Identify which cell holds the provided text, then report its (X, Y) central coordinate. 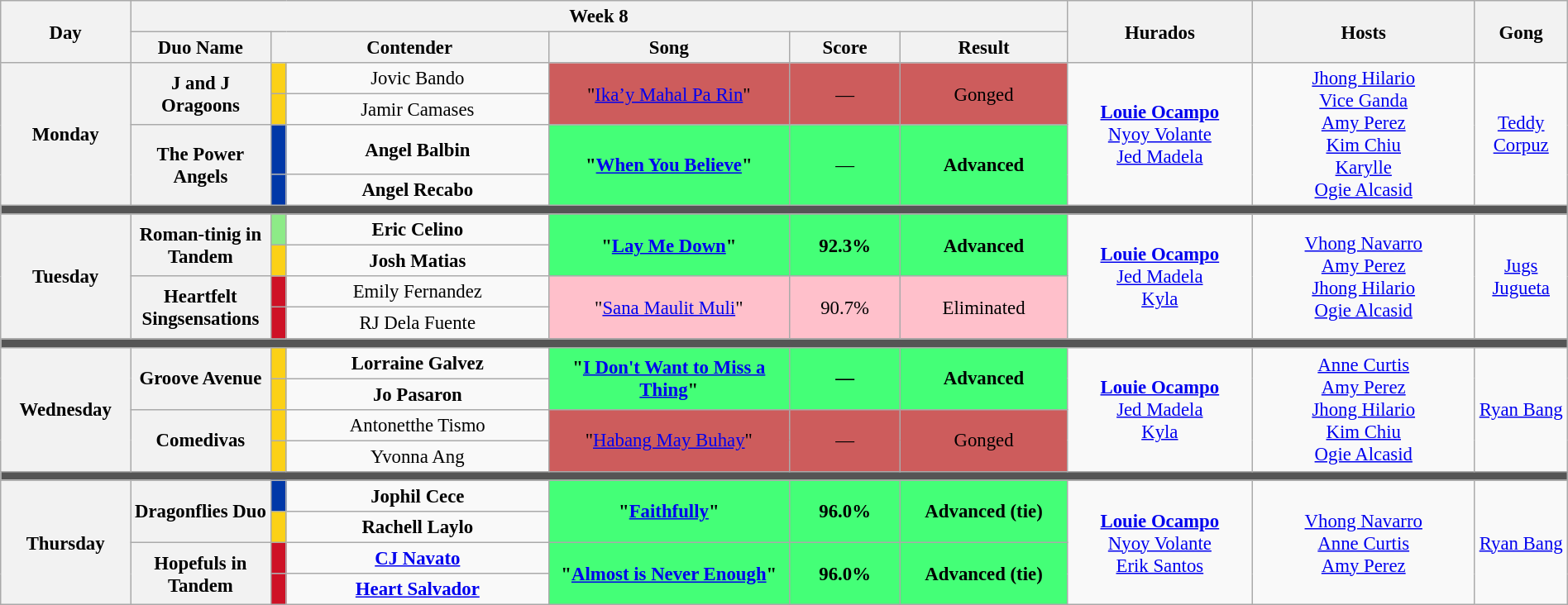
"Almost is Never Enough" (668, 574)
Hosts (1363, 31)
Louie OcampoNyoy VolanteErik Santos (1159, 542)
Rachell Laylo (417, 527)
Thursday (66, 542)
Week 8 (599, 17)
Lorraine Galvez (417, 363)
Angel Balbin (417, 150)
Hopefuls in Tandem (201, 574)
Jo Pasaron (417, 394)
"Ika’y Mahal Pa Rin" (668, 94)
Jophil Cece (417, 496)
Hurados (1159, 31)
Emily Fernandez (417, 292)
The Power Angels (201, 165)
"Sana Maulit Muli" (668, 307)
Heart Salvador (417, 589)
Angel Recabo (417, 190)
Yvonna Ang (417, 456)
RJ Dela Fuente (417, 323)
Duo Name (201, 48)
CJ Navato (417, 558)
90.7% (844, 307)
Teddy Corpuz (1521, 134)
Groove Avenue (201, 379)
Contender (409, 48)
"Habang May Buhay" (668, 440)
Result (984, 48)
Wednesday (66, 409)
Jovic Bando (417, 79)
Dragonflies Duo (201, 511)
Jamir Camases (417, 110)
"Lay Me Down" (668, 245)
"Faithfully" (668, 511)
Antonetthe Tismo (417, 425)
Song (668, 48)
Score (844, 48)
Vhong NavarroAnne CurtisAmy Perez (1363, 542)
92.3% (844, 245)
Roman-tinig in Tandem (201, 245)
"When You Believe" (668, 165)
J and J Oragoons (201, 94)
Monday (66, 134)
Comedivas (201, 440)
Jhong HilarioVice GandaAmy PerezKim ChiuKarylleOgie Alcasid (1363, 134)
Day (66, 31)
Gong (1521, 31)
Eliminated (984, 307)
Tuesday (66, 276)
Jugs Jugueta (1521, 276)
Louie OcampoNyoy VolanteJed Madela (1159, 134)
Anne CurtisAmy PerezJhong HilarioKim ChiuOgie Alcasid (1363, 409)
"I Don't Want to Miss a Thing" (668, 379)
Heartfelt Singsensations (201, 307)
Eric Celino (417, 230)
Josh Matias (417, 261)
Vhong NavarroAmy PerezJhong HilarioOgie Alcasid (1363, 276)
